From the cell containing the given text, extract its center point as [x, y] coordinate. 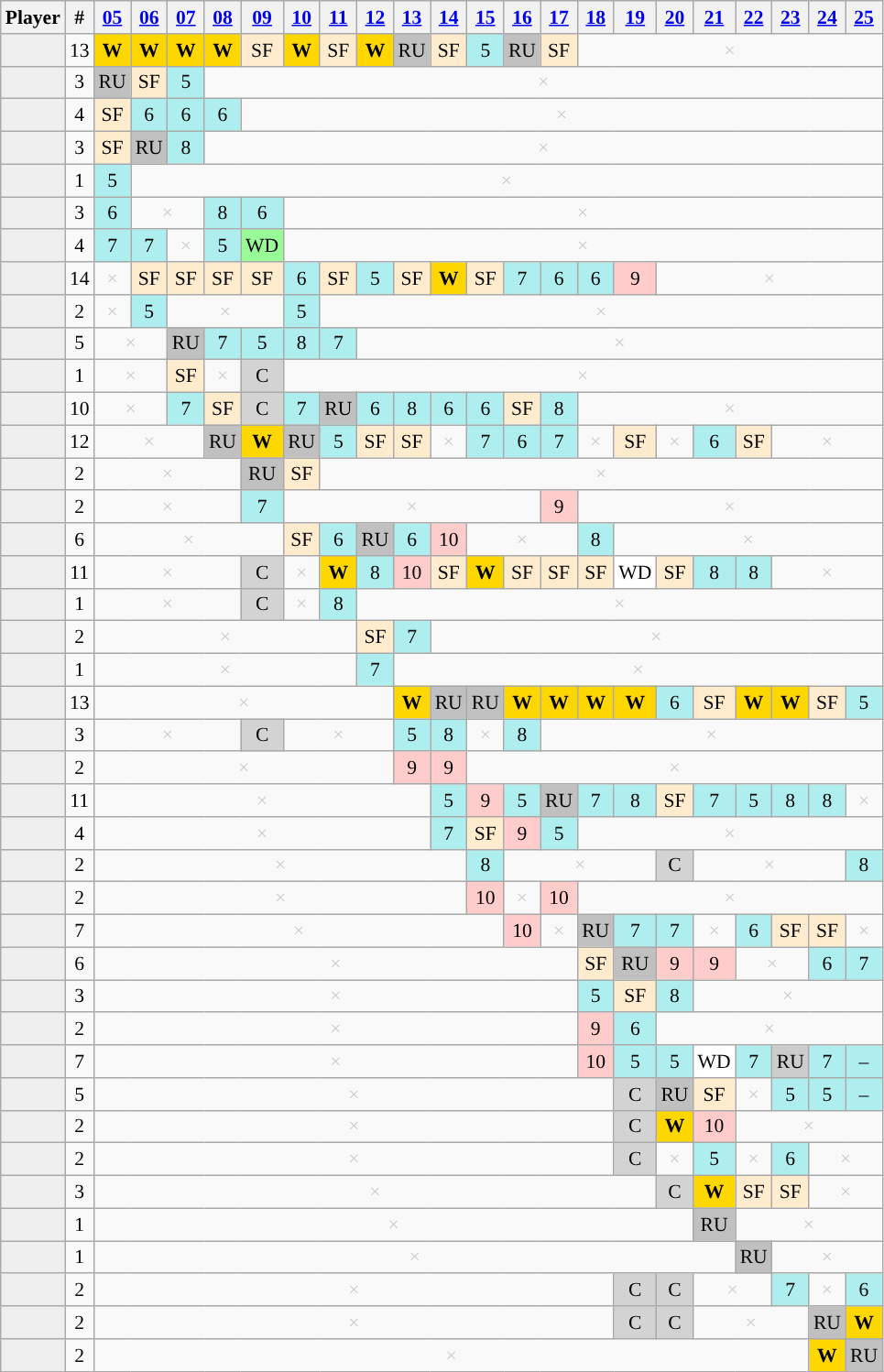
17 [559, 17]
23 [791, 17]
20 [674, 17]
25 [864, 17]
08 [223, 17]
19 [635, 17]
21 [714, 17]
18 [595, 17]
05 [113, 17]
Player [33, 17]
06 [149, 17]
09 [262, 17]
22 [754, 17]
07 [186, 17]
# [80, 17]
15 [486, 17]
16 [522, 17]
24 [827, 17]
